Scan for the cell matching the given text and deliver its (X, Y) coordinate at center. 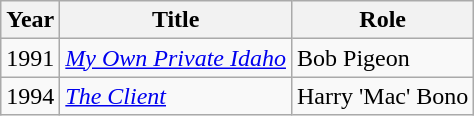
Harry 'Mac' Bono (382, 96)
Title (176, 20)
Bob Pigeon (382, 58)
Year (30, 20)
Role (382, 20)
My Own Private Idaho (176, 58)
The Client (176, 96)
1994 (30, 96)
1991 (30, 58)
